Provide the (x, y) coordinate of the cell's center where the given text is located.  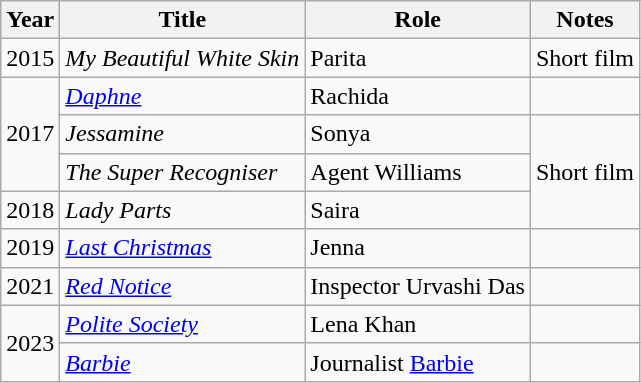
Year (30, 20)
Last Christmas (182, 248)
The Super Recogniser (182, 172)
2017 (30, 134)
2023 (30, 343)
2019 (30, 248)
Lena Khan (418, 324)
Title (182, 20)
My Beautiful White Skin (182, 58)
Jessamine (182, 134)
Parita (418, 58)
Jenna (418, 248)
2015 (30, 58)
Red Notice (182, 286)
Lady Parts (182, 210)
2018 (30, 210)
Sonya (418, 134)
Barbie (182, 362)
Inspector Urvashi Das (418, 286)
Journalist Barbie (418, 362)
Daphne (182, 96)
Polite Society (182, 324)
Agent Williams (418, 172)
Saira (418, 210)
Rachida (418, 96)
2021 (30, 286)
Role (418, 20)
Notes (584, 20)
